Find where the given text appears and provide that cell's center as (x, y) coordinate. 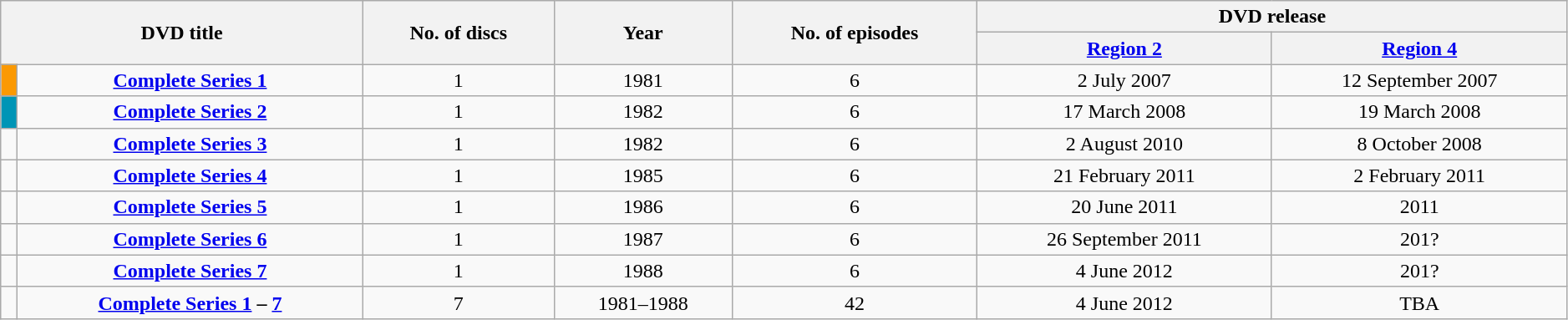
Complete Series 7 (190, 271)
20 June 2011 (1124, 207)
21 February 2011 (1124, 175)
1981–1988 (643, 302)
No. of episodes (854, 33)
DVD title (182, 33)
Region 2 (1124, 48)
1987 (643, 239)
42 (854, 302)
Complete Series 5 (190, 207)
17 March 2008 (1124, 112)
Complete Series 1 – 7 (190, 302)
1986 (643, 207)
No. of discs (458, 33)
2 February 2011 (1419, 175)
12 September 2007 (1419, 80)
19 March 2008 (1419, 112)
Complete Series 2 (190, 112)
1985 (643, 175)
7 (458, 302)
Year (643, 33)
26 September 2011 (1124, 239)
Region 4 (1419, 48)
2 August 2010 (1124, 144)
DVD release (1273, 17)
Complete Series 1 (190, 80)
TBA (1419, 302)
Complete Series 3 (190, 144)
2 July 2007 (1124, 80)
Complete Series 6 (190, 239)
8 October 2008 (1419, 144)
1988 (643, 271)
2011 (1419, 207)
1981 (643, 80)
Complete Series 4 (190, 175)
